Detect which cell encompasses the target text, then output its (X, Y) center coordinate. 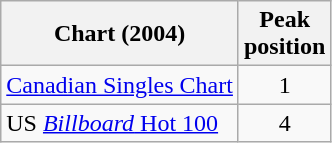
Canadian Singles Chart (120, 85)
Chart (2004) (120, 34)
4 (284, 123)
Peakposition (284, 34)
1 (284, 85)
US Billboard Hot 100 (120, 123)
